Return (x, y) of the center of cell containing provided text 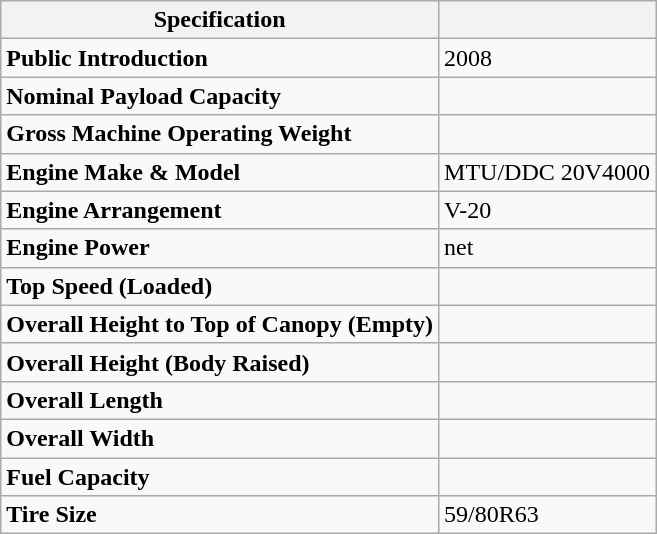
Overall Length (220, 400)
Tire Size (220, 515)
Overall Height to Top of Canopy (Empty) (220, 324)
Engine Make & Model (220, 172)
59/80R63 (548, 515)
net (548, 248)
Nominal Payload Capacity (220, 96)
Overall Width (220, 438)
MTU/DDC 20V4000 (548, 172)
Engine Power (220, 248)
Top Speed (Loaded) (220, 286)
Fuel Capacity (220, 477)
2008 (548, 58)
Specification (220, 20)
Public Introduction (220, 58)
V-20 (548, 210)
Gross Machine Operating Weight (220, 134)
Overall Height (Body Raised) (220, 362)
Engine Arrangement (220, 210)
